Search for the cell housing the specified text and yield its (X, Y) center coordinate. 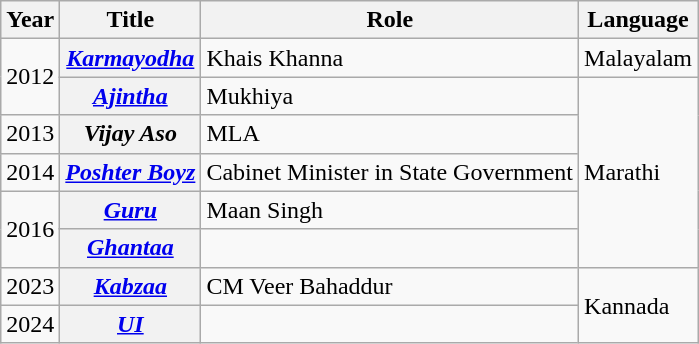
2013 (30, 134)
CM Veer Bahaddur (390, 286)
Cabinet Minister in State Government (390, 172)
Guru (130, 210)
Marathi (638, 172)
Vijay Aso (130, 134)
2024 (30, 324)
Karmayodha (130, 58)
Maan Singh (390, 210)
2016 (30, 229)
2012 (30, 77)
Title (130, 20)
UI (130, 324)
MLA (390, 134)
Malayalam (638, 58)
Ajintha (130, 96)
Kannada (638, 305)
Year (30, 20)
Kabzaa (130, 286)
Mukhiya (390, 96)
Role (390, 20)
Ghantaa (130, 248)
2023 (30, 286)
2014 (30, 172)
Khais Khanna (390, 58)
Language (638, 20)
Poshter Boyz (130, 172)
